Return [X, Y] of the center of cell containing provided text 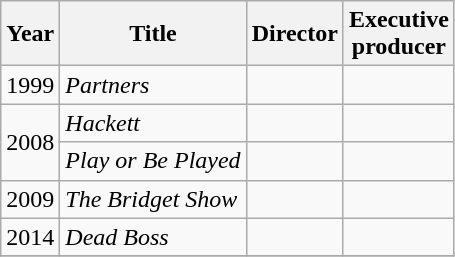
Dead Boss [153, 237]
Year [30, 34]
Title [153, 34]
Partners [153, 85]
Play or Be Played [153, 161]
2014 [30, 237]
1999 [30, 85]
2008 [30, 142]
Executiveproducer [398, 34]
Hackett [153, 123]
The Bridget Show [153, 199]
Director [294, 34]
2009 [30, 199]
